From the cell containing the given text, extract its center point as (X, Y) coordinate. 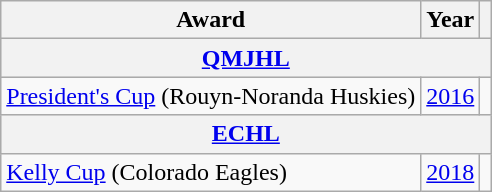
2018 (450, 172)
Kelly Cup (Colorado Eagles) (211, 172)
ECHL (246, 134)
President's Cup (Rouyn-Noranda Huskies) (211, 96)
2016 (450, 96)
Award (211, 20)
Year (450, 20)
QMJHL (246, 58)
